From the cell containing the given text, extract its center point as (x, y) coordinate. 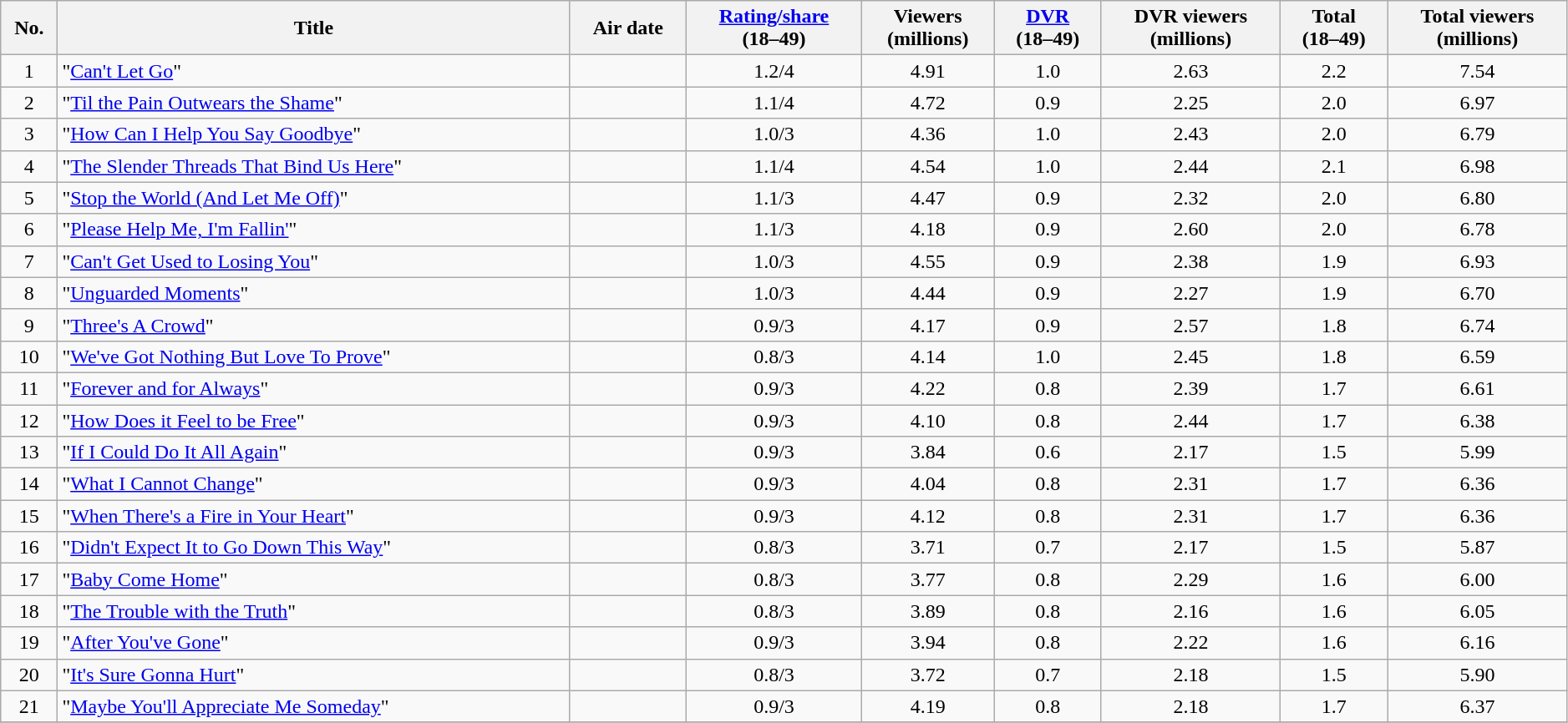
6.78 (1478, 230)
2 (29, 103)
8 (29, 293)
2.1 (1334, 166)
6.37 (1478, 706)
11 (29, 388)
3.77 (927, 579)
Total(18–49) (1334, 28)
3.89 (927, 611)
9 (29, 325)
15 (29, 516)
7 (29, 261)
DVR(18–49) (1048, 28)
"After You've Gone" (314, 643)
2.32 (1191, 198)
Title (314, 28)
1 (29, 71)
2.2 (1334, 71)
2.63 (1191, 71)
4.17 (927, 325)
3 (29, 134)
4.44 (927, 293)
6.97 (1478, 103)
6.70 (1478, 293)
2.27 (1191, 293)
"How Does it Feel to be Free" (314, 420)
18 (29, 611)
"Unguarded Moments" (314, 293)
5.90 (1478, 675)
6.00 (1478, 579)
4.18 (927, 230)
4.36 (927, 134)
4.04 (927, 484)
"Stop the World (And Let Me Off)" (314, 198)
5.99 (1478, 453)
3.94 (927, 643)
17 (29, 579)
6.59 (1478, 356)
19 (29, 643)
4.72 (927, 103)
"Please Help Me, I'm Fallin'" (314, 230)
"It's Sure Gonna Hurt" (314, 675)
3.72 (927, 675)
Rating/share(18–49) (774, 28)
4.14 (927, 356)
5 (29, 198)
6.79 (1478, 134)
"Didn't Expect It to Go Down This Way" (314, 548)
2.45 (1191, 356)
10 (29, 356)
6.05 (1478, 611)
"Can't Get Used to Losing You" (314, 261)
4.19 (927, 706)
2.39 (1191, 388)
"What I Cannot Change" (314, 484)
2.16 (1191, 611)
2.57 (1191, 325)
21 (29, 706)
4.10 (927, 420)
DVR viewers(millions) (1191, 28)
13 (29, 453)
4.54 (927, 166)
7.54 (1478, 71)
4.12 (927, 516)
16 (29, 548)
3.84 (927, 453)
"Til the Pain Outwears the Shame" (314, 103)
6.74 (1478, 325)
Viewers(millions) (927, 28)
5.87 (1478, 548)
6.93 (1478, 261)
6.80 (1478, 198)
4.91 (927, 71)
"Maybe You'll Appreciate Me Someday" (314, 706)
4.22 (927, 388)
2.29 (1191, 579)
2.43 (1191, 134)
4.55 (927, 261)
2.38 (1191, 261)
"The Slender Threads That Bind Us Here" (314, 166)
1.2/4 (774, 71)
6.38 (1478, 420)
No. (29, 28)
"Baby Come Home" (314, 579)
"How Can I Help You Say Goodbye" (314, 134)
6 (29, 230)
Total viewers(millions) (1478, 28)
0.6 (1048, 453)
"Can't Let Go" (314, 71)
"Three's A Crowd" (314, 325)
"If I Could Do It All Again" (314, 453)
"We've Got Nothing But Love To Prove" (314, 356)
Air date (628, 28)
"When There's a Fire in Your Heart" (314, 516)
6.16 (1478, 643)
14 (29, 484)
2.25 (1191, 103)
20 (29, 675)
6.61 (1478, 388)
4.47 (927, 198)
12 (29, 420)
4 (29, 166)
"The Trouble with the Truth" (314, 611)
2.60 (1191, 230)
2.22 (1191, 643)
3.71 (927, 548)
6.98 (1478, 166)
"Forever and for Always" (314, 388)
